For the text-containing cell, return its midpoint in [x, y] coordinate format. 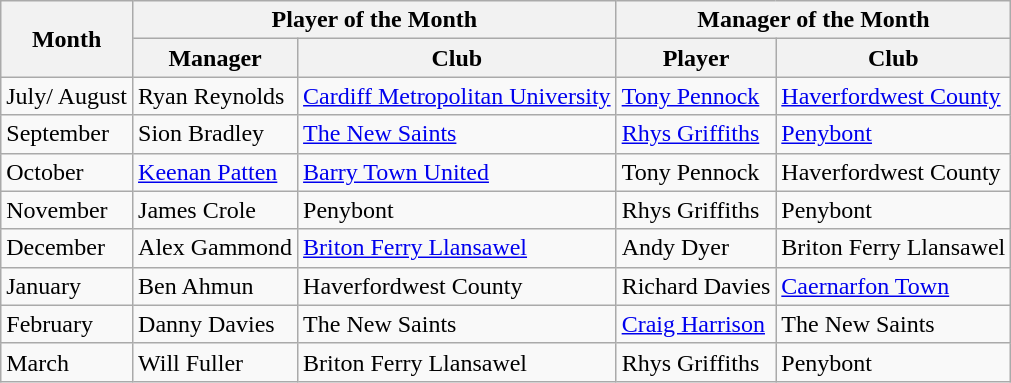
March [67, 362]
Ben Ahmun [216, 286]
November [67, 210]
Craig Harrison [696, 324]
Manager [216, 58]
Ryan Reynolds [216, 96]
Richard Davies [696, 286]
September [67, 134]
December [67, 248]
July/ August [67, 96]
Keenan Patten [216, 172]
Alex Gammond [216, 248]
Will Fuller [216, 362]
Month [67, 39]
Manager of the Month [814, 20]
Barry Town United [458, 172]
Player of the Month [375, 20]
Andy Dyer [696, 248]
Danny Davies [216, 324]
February [67, 324]
January [67, 286]
James Crole [216, 210]
Player [696, 58]
Caernarfon Town [894, 286]
October [67, 172]
Sion Bradley [216, 134]
Cardiff Metropolitan University [458, 96]
